Return the [x, y] coordinate for the center point of the cell that contains the specified text.  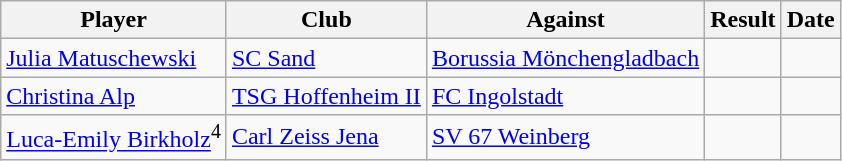
TSG Hoffenheim II [326, 96]
Carl Zeiss Jena [326, 138]
Player [114, 20]
SV 67 Weinberg [565, 138]
Against [565, 20]
Luca-Emily Birkholz4 [114, 138]
FC Ingolstadt [565, 96]
Borussia Mönchengladbach [565, 58]
Result [743, 20]
Club [326, 20]
Christina Alp [114, 96]
SC Sand [326, 58]
Julia Matuschewski [114, 58]
Date [810, 20]
